Search for the cell housing the specified text and yield its [X, Y] center coordinate. 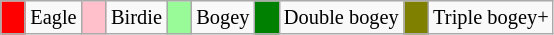
Bogey [222, 17]
Eagle [53, 17]
Double bogey [342, 17]
Triple bogey+ [490, 17]
Birdie [136, 17]
